Locate the cell with the specified text and output its (x, y) center coordinate. 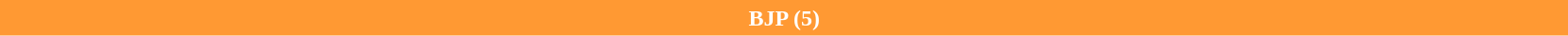
BJP (5) (784, 18)
